For the text-containing cell, return its midpoint in (x, y) coordinate format. 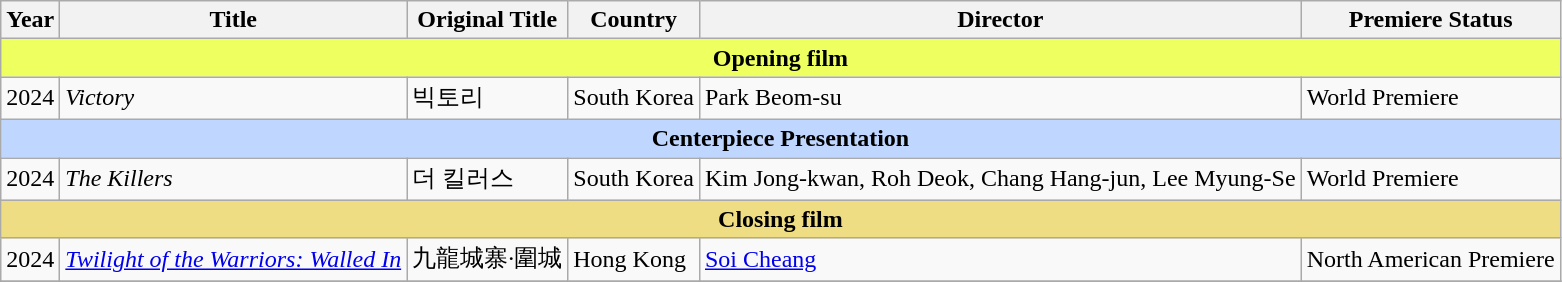
The Killers (234, 180)
Premiere Status (1430, 20)
Director (1000, 20)
Twilight of the Warriors: Walled In (234, 260)
Country (634, 20)
더 킬러스 (488, 180)
Soi Cheang (1000, 260)
Year (30, 20)
Hong Kong (634, 260)
Title (234, 20)
Closing film (780, 219)
Centerpiece Presentation (780, 138)
North American Premiere (1430, 260)
Original Title (488, 20)
九龍城寨·圍城 (488, 260)
Park Beom-su (1000, 98)
빅토리 (488, 98)
Kim Jong-kwan, Roh Deok, Chang Hang-jun, Lee Myung-Se (1000, 180)
Victory (234, 98)
Opening film (780, 58)
